Return [x, y] of the center of cell containing provided text 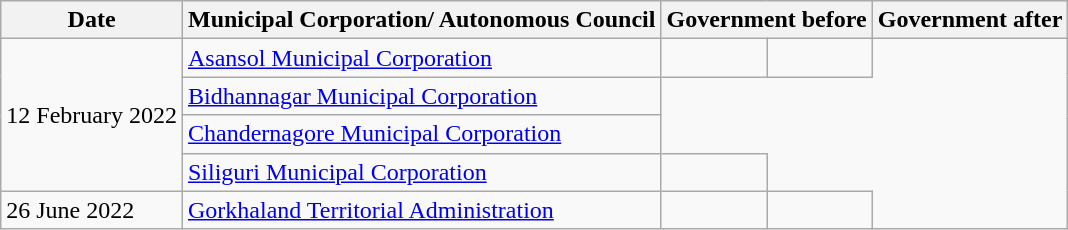
Government before [766, 20]
12 February 2022 [92, 115]
Date [92, 20]
Bidhannagar Municipal Corporation [421, 96]
26 June 2022 [92, 210]
Chandernagore Municipal Corporation [421, 134]
Government after [970, 20]
Siliguri Municipal Corporation [421, 172]
Asansol Municipal Corporation [421, 58]
Gorkhaland Territorial Administration [421, 210]
Municipal Corporation/ Autonomous Council [421, 20]
